Return the (X, Y) coordinate for the center point of the cell that contains the specified text.  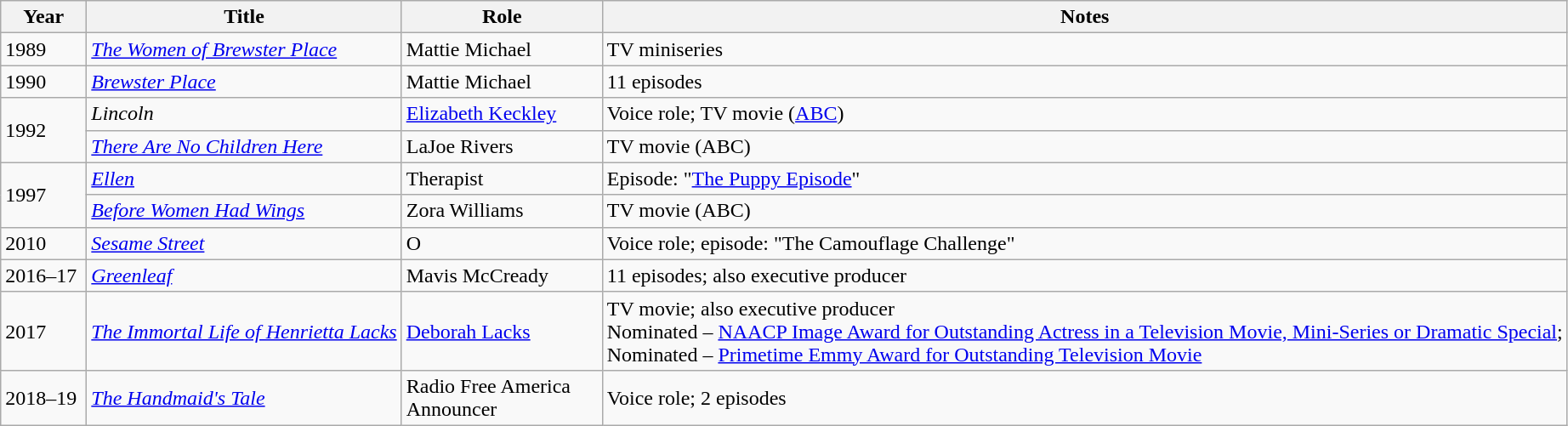
Voice role; 2 episodes (1085, 398)
Zora Williams (502, 211)
Elizabeth Keckley (502, 114)
1997 (44, 195)
1989 (44, 49)
Sesame Street (244, 243)
2010 (44, 243)
Title (244, 17)
Voice role; episode: "The Camouflage Challenge" (1085, 243)
The Handmaid's Tale (244, 398)
11 episodes; also executive producer (1085, 275)
There Are No Children Here (244, 146)
TV miniseries (1085, 49)
Voice role; TV movie (ABC) (1085, 114)
The Immortal Life of Henrietta Lacks (244, 331)
Year (44, 17)
Role (502, 17)
2017 (44, 331)
Brewster Place (244, 82)
O (502, 243)
Ellen (244, 179)
11 episodes (1085, 82)
Deborah Lacks (502, 331)
Mavis McCready (502, 275)
LaJoe Rivers (502, 146)
Lincoln (244, 114)
The Women of Brewster Place (244, 49)
Episode: "The Puppy Episode" (1085, 179)
Notes (1085, 17)
1990 (44, 82)
Greenleaf (244, 275)
Radio Free America Announcer (502, 398)
2016–17 (44, 275)
1992 (44, 130)
Before Women Had Wings (244, 211)
2018–19 (44, 398)
Therapist (502, 179)
